From the cell containing the given text, extract its center point as (x, y) coordinate. 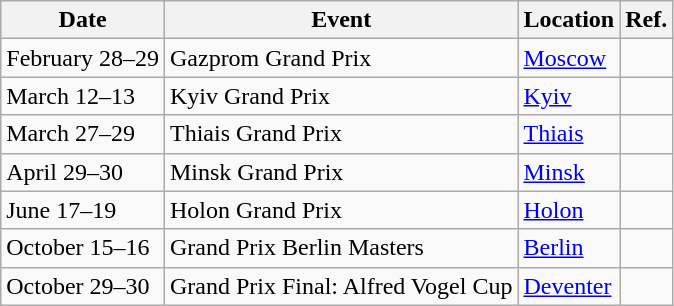
Moscow (569, 58)
March 27–29 (83, 134)
April 29–30 (83, 172)
Kyiv Grand Prix (341, 96)
October 15–16 (83, 248)
Minsk Grand Prix (341, 172)
February 28–29 (83, 58)
Thiais (569, 134)
Date (83, 20)
Holon (569, 210)
Location (569, 20)
Holon Grand Prix (341, 210)
Gazprom Grand Prix (341, 58)
Minsk (569, 172)
March 12–13 (83, 96)
October 29–30 (83, 286)
Thiais Grand Prix (341, 134)
Grand Prix Berlin Masters (341, 248)
Kyiv (569, 96)
Ref. (646, 20)
Deventer (569, 286)
June 17–19 (83, 210)
Grand Prix Final: Alfred Vogel Cup (341, 286)
Event (341, 20)
Berlin (569, 248)
